Determine the (X, Y) coordinate at the center of the cell enclosing the given text.  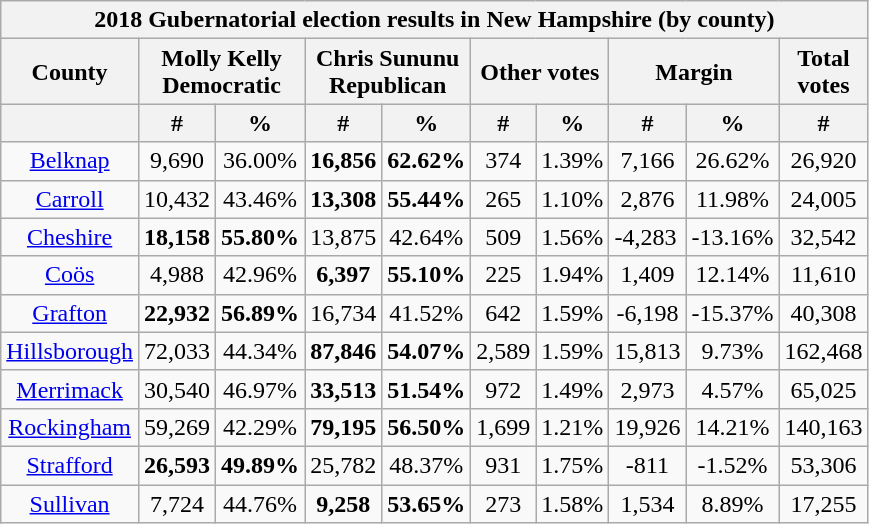
1.56% (572, 237)
-15.37% (732, 313)
Cheshire (70, 237)
55.44% (426, 199)
225 (504, 275)
County (70, 72)
1.39% (572, 161)
Carroll (70, 199)
41.52% (426, 313)
56.89% (260, 313)
Margin (694, 72)
87,846 (344, 351)
72,033 (176, 351)
-4,283 (648, 237)
265 (504, 199)
-1.52% (732, 465)
4.57% (732, 389)
59,269 (176, 427)
33,513 (344, 389)
Other votes (540, 72)
2,589 (504, 351)
44.34% (260, 351)
22,932 (176, 313)
9.73% (732, 351)
2018 Gubernatorial election results in New Hampshire (by county) (434, 20)
48.37% (426, 465)
Hillsborough (70, 351)
54.07% (426, 351)
-811 (648, 465)
1.75% (572, 465)
140,163 (824, 427)
55.10% (426, 275)
30,540 (176, 389)
Totalvotes (824, 72)
42.64% (426, 237)
-13.16% (732, 237)
19,926 (648, 427)
374 (504, 161)
Belknap (70, 161)
53,306 (824, 465)
25,782 (344, 465)
62.62% (426, 161)
17,255 (824, 503)
Molly KellyDemocratic (221, 72)
931 (504, 465)
-6,198 (648, 313)
Sullivan (70, 503)
24,005 (824, 199)
2,876 (648, 199)
11,610 (824, 275)
14.21% (732, 427)
49.89% (260, 465)
55.80% (260, 237)
51.54% (426, 389)
1.94% (572, 275)
42.29% (260, 427)
972 (504, 389)
7,724 (176, 503)
642 (504, 313)
7,166 (648, 161)
36.00% (260, 161)
9,690 (176, 161)
43.46% (260, 199)
Strafford (70, 465)
509 (504, 237)
6,397 (344, 275)
26.62% (732, 161)
26,920 (824, 161)
13,308 (344, 199)
1,699 (504, 427)
8.89% (732, 503)
1.21% (572, 427)
79,195 (344, 427)
26,593 (176, 465)
1.58% (572, 503)
Merrimack (70, 389)
16,856 (344, 161)
1.10% (572, 199)
53.65% (426, 503)
65,025 (824, 389)
44.76% (260, 503)
42.96% (260, 275)
46.97% (260, 389)
32,542 (824, 237)
16,734 (344, 313)
18,158 (176, 237)
Chris SununuRepublican (388, 72)
162,468 (824, 351)
1.49% (572, 389)
10,432 (176, 199)
1,534 (648, 503)
56.50% (426, 427)
Rockingham (70, 427)
40,308 (824, 313)
1,409 (648, 275)
273 (504, 503)
9,258 (344, 503)
11.98% (732, 199)
2,973 (648, 389)
Coös (70, 275)
4,988 (176, 275)
15,813 (648, 351)
12.14% (732, 275)
13,875 (344, 237)
Grafton (70, 313)
